Detect which cell encompasses the target text, then output its (X, Y) center coordinate. 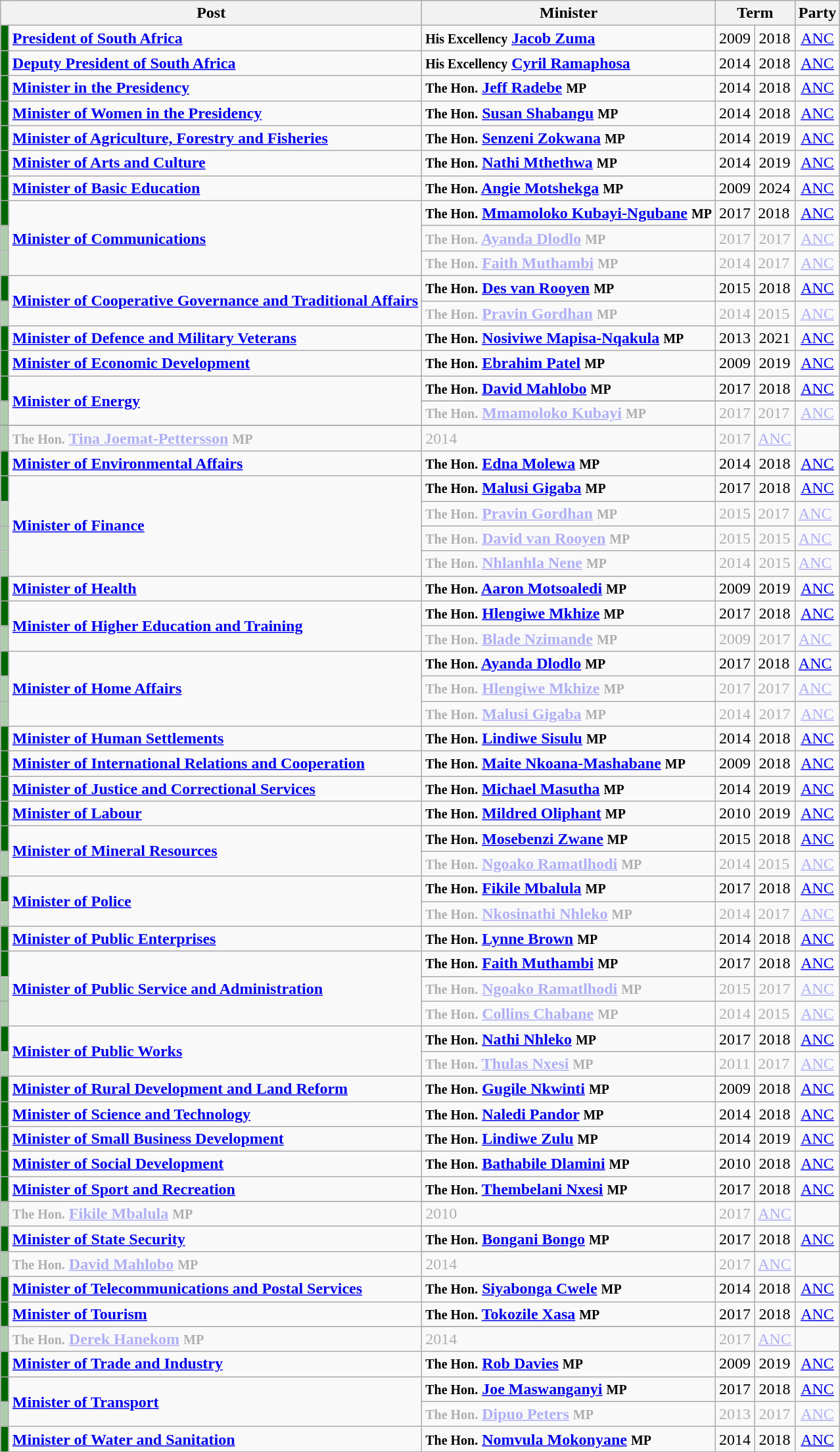
Minister of Water and Sanitation (215, 1439)
The Hon. Thulas Nxesi MP (569, 1064)
Minister of International Relations and Cooperation (215, 764)
2011 (735, 1064)
The Hon. Nkosinathi Nhleko MP (569, 914)
The Hon. Susan Shabangu MP (569, 113)
The Hon. Mildred Oliphant MP (569, 814)
Minister of Cooperative Governance and Traditional Affairs (215, 300)
Minister (569, 13)
The Hon. Lindiwe Sisulu MP (569, 739)
His Excellency Cyril Ramaphosa (569, 63)
Minister of Tourism (215, 1314)
The Hon. Bongani Bongo MP (569, 1239)
Minister of State Security (215, 1239)
Minister of Human Settlements (215, 739)
The Hon. Nomvula Mokonyane MP (569, 1439)
Minister of Police (215, 901)
The Hon. Senzeni Zokwana MP (569, 138)
The Hon. Nathi Nhleko MP (569, 1039)
The Hon. Siyabonga Cwele MP (569, 1289)
Minister of Trade and Industry (215, 1364)
2024 (775, 188)
The Hon. Mmamoloko Kubayi-Ngubane MP (569, 213)
Minister of Transport (215, 1401)
The Hon. Joe Maswanganyi MP (569, 1389)
Minister of Communications (215, 238)
Party (817, 13)
The Hon. Tina Joemat-Pettersson MP (215, 438)
Minister of Telecommunications and Postal Services (215, 1289)
2021 (775, 339)
Post (212, 13)
The Hon. Des van Rooyen MP (569, 288)
The Hon. Naledi Pandor MP (569, 1114)
The Hon. Blade Nzimande MP (569, 638)
His Excellency Jacob Zuma (569, 38)
Minister of Mineral Resources (215, 851)
The Hon. Edna Molewa MP (569, 463)
Minister of Social Development (215, 1164)
The Hon. Aaron Motsoaledi MP (569, 588)
Minister of Science and Technology (215, 1114)
The Hon. Nathi Mthethwa MP (569, 163)
The Hon. Nosiviwe Mapisa-Nqakula MP (569, 339)
Minister of Labour (215, 814)
The Hon. Lynne Brown MP (569, 939)
Minister of Health (215, 588)
Minister of Defence and Military Veterans (215, 339)
The Hon. Bathabile Dlamini MP (569, 1164)
Minister of Public Enterprises (215, 939)
Minister of Sport and Recreation (215, 1189)
The Hon. Dipuo Peters MP (569, 1414)
Minister of Higher Education and Training (215, 626)
Minister of Finance (215, 526)
Minister of Energy (215, 401)
The Hon. Ebrahim Patel MP (569, 363)
The Hon. Rob Davies MP (569, 1364)
Minister in the Presidency (215, 88)
The Hon. Gugile Nkwinti MP (569, 1089)
The Hon. Nhlanhla Nene MP (569, 563)
The Hon. David van Rooyen MP (569, 538)
Minister of Economic Development (215, 363)
Minister of Justice and Correctional Services (215, 789)
The Hon. Tokozile Xasa MP (569, 1314)
Minister of Home Affairs (215, 688)
Minister of Rural Development and Land Reform (215, 1089)
The Hon. Michael Masutha MP (569, 789)
The Hon. Angie Motshekga MP (569, 188)
The Hon. Maite Nkoana-Mashabane MP (569, 764)
Minister of Public Service and Administration (215, 989)
The Hon. Jeff Radebe MP (569, 88)
Minister of Basic Education (215, 188)
Minister of Public Works (215, 1051)
Minister of Agriculture, Forestry and Fisheries (215, 138)
The Hon. Collins Chabane MP (569, 1014)
Minister of Small Business Development (215, 1139)
Deputy President of South Africa (215, 63)
Minister of Women in the Presidency (215, 113)
The Hon. Mmamoloko Kubayi MP (569, 413)
Term (756, 13)
President of South Africa (215, 38)
Minister of Environmental Affairs (215, 463)
The Hon. Lindiwe Zulu MP (569, 1139)
The Hon. Thembelani Nxesi MP (569, 1189)
Minister of Arts and Culture (215, 163)
The Hon. Mosebenzi Zwane MP (569, 839)
The Hon. Derek Hanekom MP (215, 1339)
